Scan for the cell matching the given text and deliver its (x, y) coordinate at center. 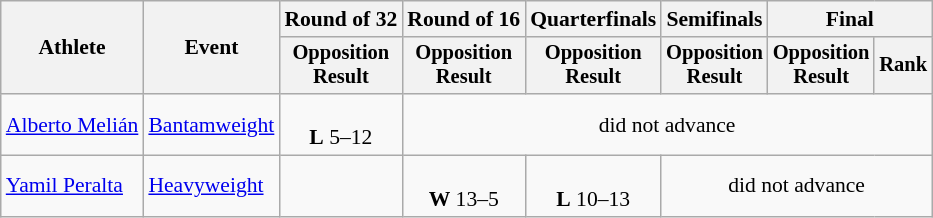
Rank (903, 66)
L 10–13 (593, 186)
Athlete (72, 48)
Event (211, 48)
Final (850, 19)
Semifinals (714, 19)
Bantamweight (211, 124)
Round of 16 (464, 19)
Quarterfinals (593, 19)
Yamil Peralta (72, 186)
Heavyweight (211, 186)
Round of 32 (340, 19)
W 13–5 (464, 186)
Alberto Melián (72, 124)
L 5–12 (340, 124)
